Extract the (x, y) coordinate from the center of the cell holding the provided text.  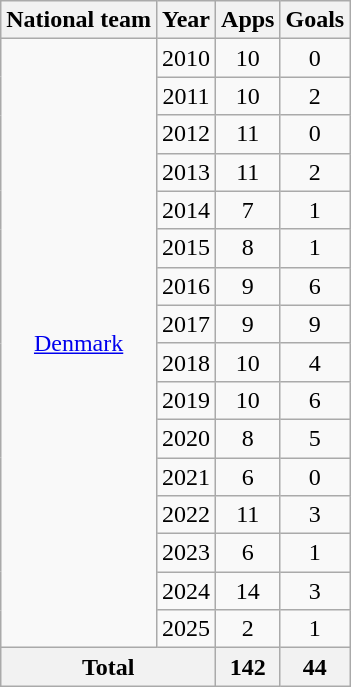
2014 (186, 210)
14 (248, 591)
Denmark (79, 344)
5 (315, 438)
2019 (186, 400)
2018 (186, 362)
Total (108, 667)
2011 (186, 96)
142 (248, 667)
7 (248, 210)
Apps (248, 20)
Goals (315, 20)
2015 (186, 248)
44 (315, 667)
2025 (186, 629)
2021 (186, 477)
2023 (186, 553)
2024 (186, 591)
2010 (186, 58)
4 (315, 362)
2020 (186, 438)
2017 (186, 324)
2013 (186, 172)
2016 (186, 286)
2012 (186, 134)
2022 (186, 515)
National team (79, 20)
Year (186, 20)
